Search for the cell housing the specified text and yield its [x, y] center coordinate. 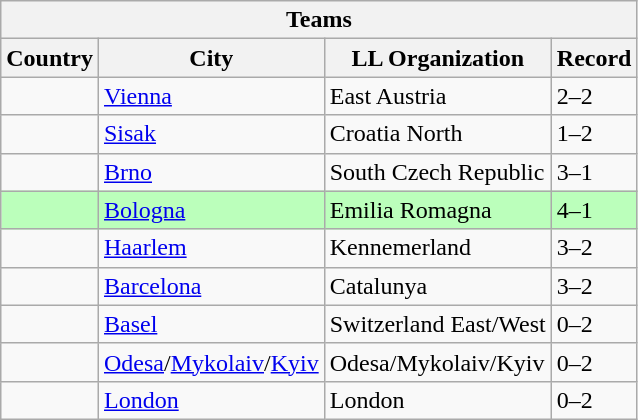
LL Organization [438, 58]
Barcelona [211, 286]
Croatia North [438, 134]
Vienna [211, 96]
South Czech Republic [438, 172]
Sisak [211, 134]
Emilia Romagna [438, 210]
Bologna [211, 210]
East Austria [438, 96]
Brno [211, 172]
1–2 [594, 134]
2–2 [594, 96]
Country [50, 58]
3–1 [594, 172]
Catalunya [438, 286]
City [211, 58]
Basel [211, 324]
Haarlem [211, 248]
Switzerland East/West [438, 324]
Kennemerland [438, 248]
Teams [319, 20]
Record [594, 58]
4–1 [594, 210]
